Return [X, Y] of the center of cell containing provided text 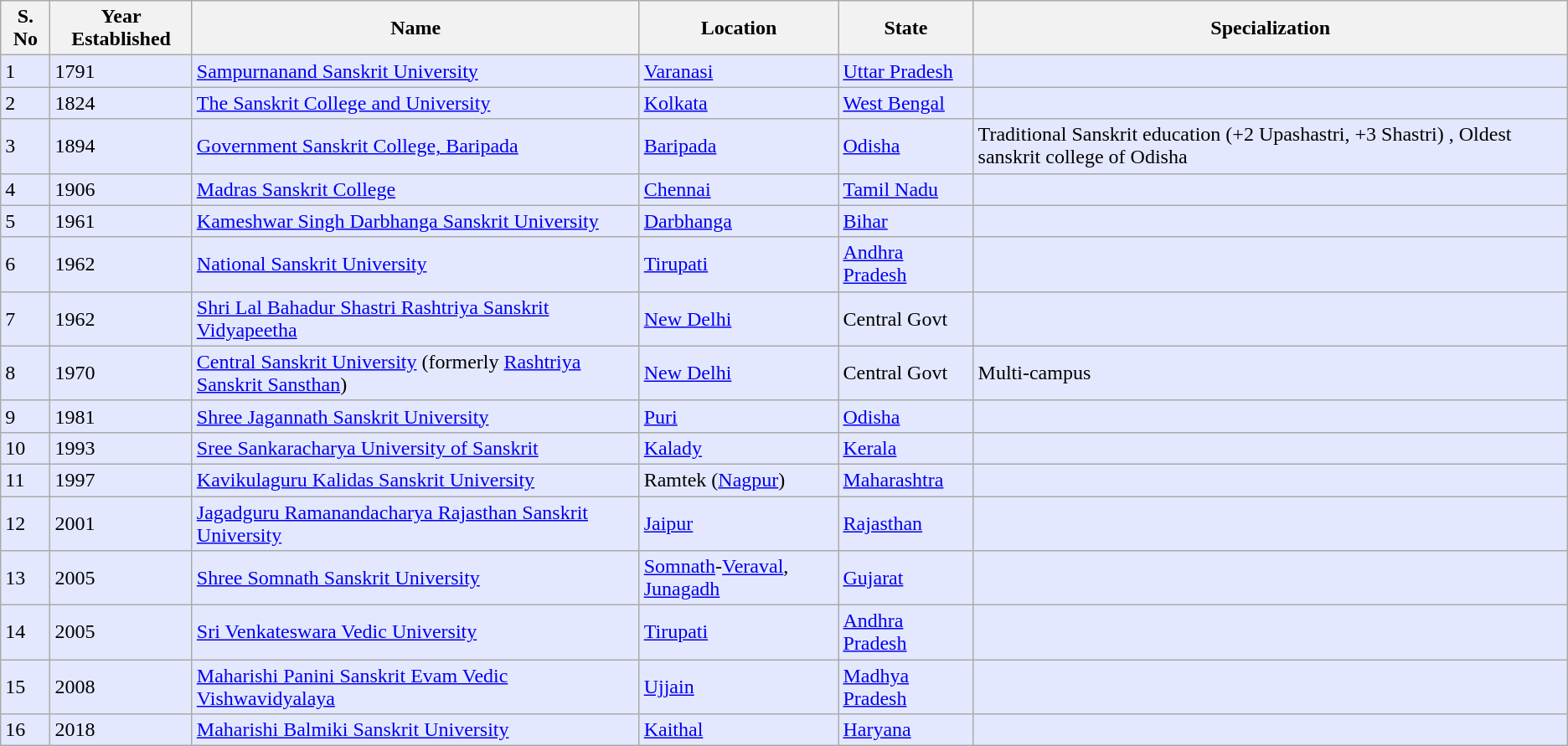
Puri [739, 416]
16 [25, 730]
1970 [121, 373]
Kalady [739, 448]
Sampurnanand Sanskrit University [415, 71]
Shree Somnath Sanskrit University [415, 578]
12 [25, 522]
Jagadguru Ramanandacharya Rajasthan Sanskrit University [415, 522]
Jaipur [739, 522]
Ujjain [739, 687]
Sree Sankaracharya University of Sanskrit [415, 448]
1981 [121, 416]
National Sanskrit University [415, 265]
Kolkata [739, 103]
Shri Lal Bahadur Shastri Rashtriya Sanskrit Vidyapeetha [415, 318]
S. No [25, 28]
2001 [121, 522]
1791 [121, 71]
Bihar [906, 221]
Chennai [739, 189]
1997 [121, 480]
1894 [121, 146]
1906 [121, 189]
10 [25, 448]
1993 [121, 448]
2008 [121, 687]
Sri Venkateswara Vedic University [415, 633]
Shree Jagannath Sanskrit University [415, 416]
Kerala [906, 448]
Gujarat [906, 578]
2 [25, 103]
5 [25, 221]
Year Established [121, 28]
Rajasthan [906, 522]
Maharashtra [906, 480]
Darbhanga [739, 221]
1961 [121, 221]
West Bengal [906, 103]
6 [25, 265]
Maharishi Balmiki Sanskrit University [415, 730]
11 [25, 480]
Maharishi Panini Sanskrit Evam Vedic Vishwavidyalaya [415, 687]
15 [25, 687]
Multi-campus [1270, 373]
Somnath-Veraval, Junagadh [739, 578]
Traditional Sanskrit education (+2 Upashastri, +3 Shastri) , Oldest sanskrit college of Odisha [1270, 146]
Baripada [739, 146]
Varanasi [739, 71]
7 [25, 318]
Specialization [1270, 28]
Name [415, 28]
Ramtek (Nagpur) [739, 480]
Location [739, 28]
2018 [121, 730]
State [906, 28]
Kavikulaguru Kalidas Sanskrit University [415, 480]
Government Sanskrit College, Baripada [415, 146]
Central Sanskrit University (formerly Rashtriya Sanskrit Sansthan) [415, 373]
Tamil Nadu [906, 189]
Madras Sanskrit College [415, 189]
Uttar Pradesh [906, 71]
Madhya Pradesh [906, 687]
8 [25, 373]
Kameshwar Singh Darbhanga Sanskrit University [415, 221]
Haryana [906, 730]
9 [25, 416]
4 [25, 189]
1824 [121, 103]
1 [25, 71]
14 [25, 633]
3 [25, 146]
13 [25, 578]
Kaithal [739, 730]
The Sanskrit College and University [415, 103]
